Extract the (x, y) coordinate from the center of the cell holding the provided text.  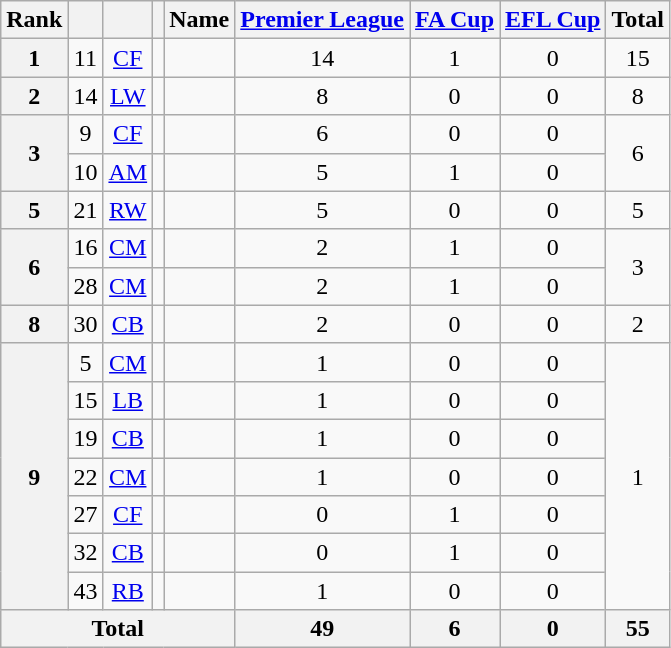
32 (86, 553)
FA Cup (455, 20)
49 (322, 629)
21 (86, 210)
11 (86, 58)
Name (200, 20)
LW (128, 96)
EFL Cup (553, 20)
Rank (34, 20)
RB (128, 591)
22 (86, 477)
Premier League (322, 20)
RW (128, 210)
28 (86, 286)
10 (86, 172)
55 (638, 629)
19 (86, 438)
AM (128, 172)
30 (86, 324)
27 (86, 515)
16 (86, 248)
LB (128, 400)
43 (86, 591)
